Detect which cell encompasses the target text, then output its [X, Y] center coordinate. 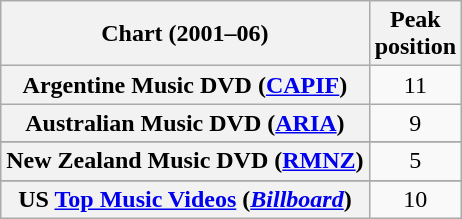
US Top Music Videos (Billboard) [185, 199]
Argentine Music DVD (CAPIF) [185, 85]
Chart (2001–06) [185, 34]
10 [415, 199]
Australian Music DVD (ARIA) [185, 123]
11 [415, 85]
New Zealand Music DVD (RMNZ) [185, 161]
5 [415, 161]
Peakposition [415, 34]
9 [415, 123]
